Determine the [X, Y] coordinate at the center of the cell enclosing the given text.  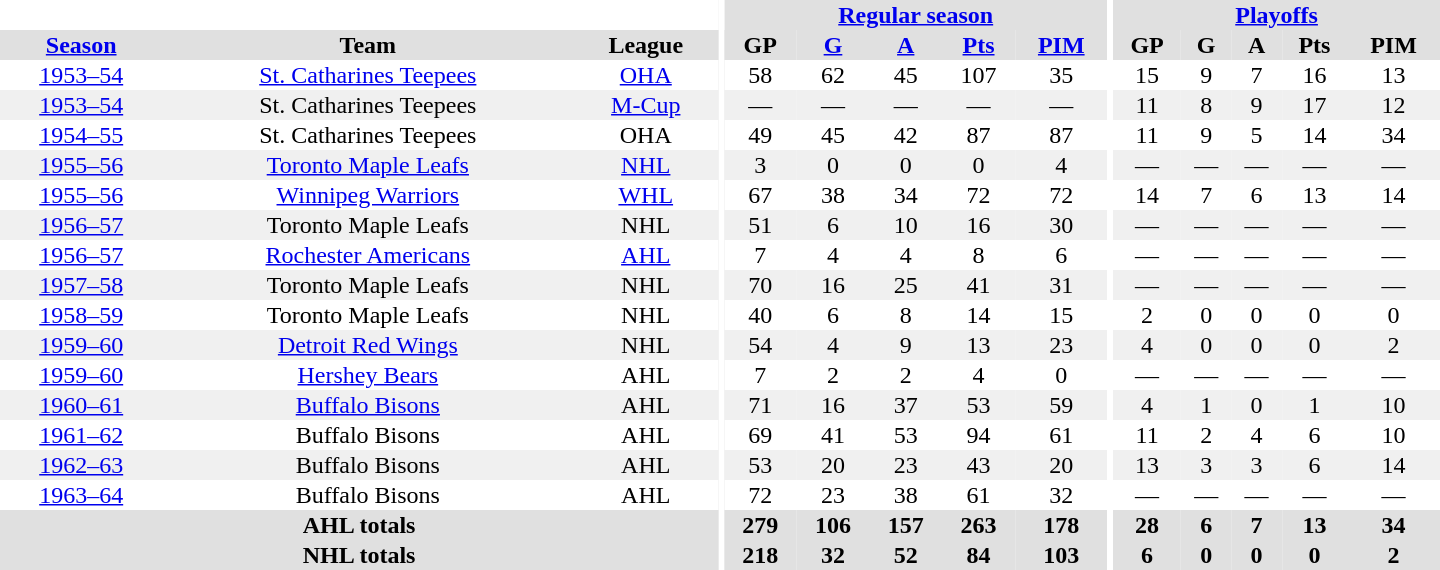
40 [760, 315]
Rochester Americans [368, 255]
Winnipeg Warriors [368, 195]
263 [978, 525]
1962–63 [81, 465]
M-Cup [646, 105]
League [646, 45]
58 [760, 75]
107 [978, 75]
218 [760, 555]
Regular season [916, 15]
30 [1062, 225]
1958–59 [81, 315]
178 [1062, 525]
1960–61 [81, 405]
17 [1314, 105]
70 [760, 285]
25 [906, 285]
AHL totals [359, 525]
Season [81, 45]
103 [1062, 555]
62 [834, 75]
67 [760, 195]
Hershey Bears [368, 375]
59 [1062, 405]
43 [978, 465]
52 [906, 555]
49 [760, 135]
12 [1394, 105]
NHL totals [359, 555]
279 [760, 525]
54 [760, 345]
Team [368, 45]
84 [978, 555]
157 [906, 525]
Playoffs [1276, 15]
WHL [646, 195]
106 [834, 525]
1957–58 [81, 285]
5 [1256, 135]
69 [760, 435]
42 [906, 135]
71 [760, 405]
31 [1062, 285]
1963–64 [81, 495]
1954–55 [81, 135]
37 [906, 405]
Detroit Red Wings [368, 345]
35 [1062, 75]
1961–62 [81, 435]
28 [1147, 525]
51 [760, 225]
94 [978, 435]
